Determine the (x, y) coordinate at the center of the cell enclosing the given text.  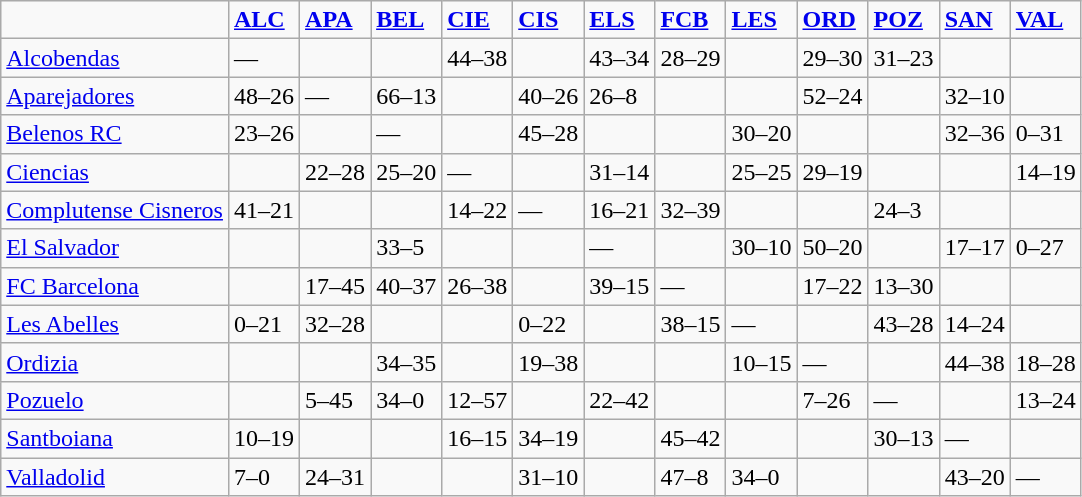
45–42 (690, 438)
30–13 (904, 438)
29–19 (832, 172)
43–34 (620, 58)
CIS (548, 20)
POZ (904, 20)
CIE (478, 20)
43–20 (974, 477)
0–31 (1046, 134)
13–24 (1046, 400)
SAN (974, 20)
FC Barcelona (115, 286)
Ciencias (115, 172)
30–10 (762, 248)
14–22 (478, 210)
Valladolid (115, 477)
13–30 (904, 286)
El Salvador (115, 248)
47–8 (690, 477)
25–25 (762, 172)
24–3 (904, 210)
0–21 (264, 324)
Belenos RC (115, 134)
VAL (1046, 20)
Les Abelles (115, 324)
31–14 (620, 172)
17–22 (832, 286)
23–26 (264, 134)
24–31 (336, 477)
Alcobendas (115, 58)
22–28 (336, 172)
17–17 (974, 248)
LES (762, 20)
66–13 (406, 96)
16–15 (478, 438)
Aparejadores (115, 96)
41–21 (264, 210)
7–26 (832, 400)
31–10 (548, 477)
18–28 (1046, 362)
Pozuelo (115, 400)
40–37 (406, 286)
19–38 (548, 362)
39–15 (620, 286)
26–38 (478, 286)
Ordizia (115, 362)
Santboiana (115, 438)
32–36 (974, 134)
34–35 (406, 362)
BEL (406, 20)
48–26 (264, 96)
50–20 (832, 248)
32–39 (690, 210)
0–27 (1046, 248)
38–15 (690, 324)
14–24 (974, 324)
34–19 (548, 438)
31–23 (904, 58)
ORD (832, 20)
25–20 (406, 172)
32–10 (974, 96)
0–22 (548, 324)
16–21 (620, 210)
7–0 (264, 477)
12–57 (478, 400)
17–45 (336, 286)
45–28 (548, 134)
5–45 (336, 400)
10–15 (762, 362)
ALC (264, 20)
22–42 (620, 400)
APA (336, 20)
26–8 (620, 96)
ELS (620, 20)
40–26 (548, 96)
33–5 (406, 248)
28–29 (690, 58)
29–30 (832, 58)
14–19 (1046, 172)
Complutense Cisneros (115, 210)
10–19 (264, 438)
30–20 (762, 134)
32–28 (336, 324)
43–28 (904, 324)
FCB (690, 20)
52–24 (832, 96)
